Extract the [X, Y] coordinate from the center of the cell holding the provided text.  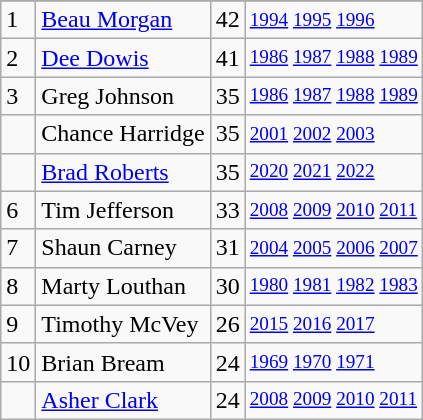
41 [228, 58]
Shaun Carney [123, 248]
Tim Jefferson [123, 210]
10 [18, 362]
30 [228, 286]
1 [18, 20]
Chance Harridge [123, 134]
Beau Morgan [123, 20]
7 [18, 248]
31 [228, 248]
Marty Louthan [123, 286]
9 [18, 324]
3 [18, 96]
Brad Roberts [123, 172]
Brian Bream [123, 362]
2020 2021 2022 [334, 172]
6 [18, 210]
33 [228, 210]
Asher Clark [123, 400]
2004 2005 2006 2007 [334, 248]
Greg Johnson [123, 96]
Dee Dowis [123, 58]
8 [18, 286]
Timothy McVey [123, 324]
26 [228, 324]
2015 2016 2017 [334, 324]
2001 2002 2003 [334, 134]
42 [228, 20]
1994 1995 1996 [334, 20]
2 [18, 58]
1980 1981 1982 1983 [334, 286]
1969 1970 1971 [334, 362]
